Find where the given text appears and provide that cell's center as (x, y) coordinate. 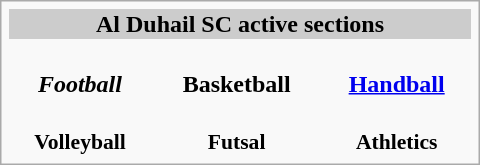
Athletics (397, 129)
Football (80, 70)
Handball (397, 70)
Futsal (237, 129)
Volleyball (80, 129)
Al Duhail SC active sections (240, 24)
Basketball (237, 70)
